Pinpoint the cell where the given text exists, returning its (X, Y) midpoint coordinate. 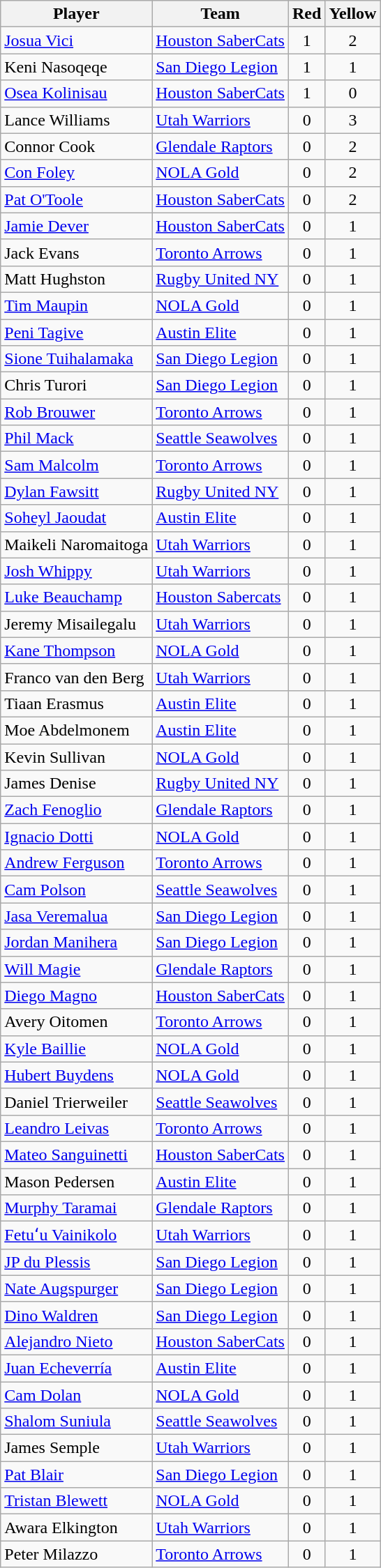
Awara Elkington (77, 1528)
Zach Fenoglio (77, 810)
Pat Blair (77, 1475)
Soheyl Jaoudat (77, 518)
Josh Whippy (77, 571)
Moe Abdelmonem (77, 730)
Red (306, 14)
Mason Pedersen (77, 1182)
Dino Waldren (77, 1315)
Murphy Taramai (77, 1208)
Diego Magno (77, 996)
Dylan Fawsitt (77, 492)
Luke Beauchamp (77, 597)
Keni Nasoqeqe (77, 67)
Shalom Suniula (77, 1422)
Will Magie (77, 969)
Alejandro Nieto (77, 1341)
Tristan Blewett (77, 1501)
JP du Plessis (77, 1262)
Team (221, 14)
Jamie Dever (77, 226)
Sione Tuihalamaka (77, 359)
Chris Turori (77, 386)
Tim Maupin (77, 305)
Osea Kolinisau (77, 93)
Tiaan Erasmus (77, 703)
Matt Hughston (77, 279)
Jordan Manihera (77, 943)
Franco van den Berg (77, 677)
Leandro Leivas (77, 1128)
Houston Sabercats (221, 597)
Pat O'Toole (77, 199)
Rob Brouwer (77, 412)
Phil Mack (77, 439)
Kyle Baillie (77, 1049)
Connor Cook (77, 146)
Cam Dolan (77, 1395)
Con Foley (77, 173)
Player (77, 14)
Jasa Veremalua (77, 916)
Maikeli Naromaitoga (77, 545)
Mateo Sanguinetti (77, 1155)
Daniel Trierweiler (77, 1102)
Avery Oitomen (77, 1022)
Josua Vici (77, 40)
Ignacio Dotti (77, 837)
James Denise (77, 784)
Sam Malcolm (77, 465)
Fetuʻu Vainikolo (77, 1235)
Hubert Buydens (77, 1075)
Jeremy Misailegalu (77, 624)
Andrew Ferguson (77, 863)
James Semple (77, 1448)
Juan Echeverría (77, 1368)
Cam Polson (77, 890)
Yellow (353, 14)
Kane Thompson (77, 650)
Lance Williams (77, 120)
Kevin Sullivan (77, 756)
Nate Augspurger (77, 1288)
3 (353, 120)
Jack Evans (77, 252)
Peter Milazzo (77, 1554)
Peni Tagive (77, 333)
